Output the (X, Y) coordinate of the center of the cell containing the given text.  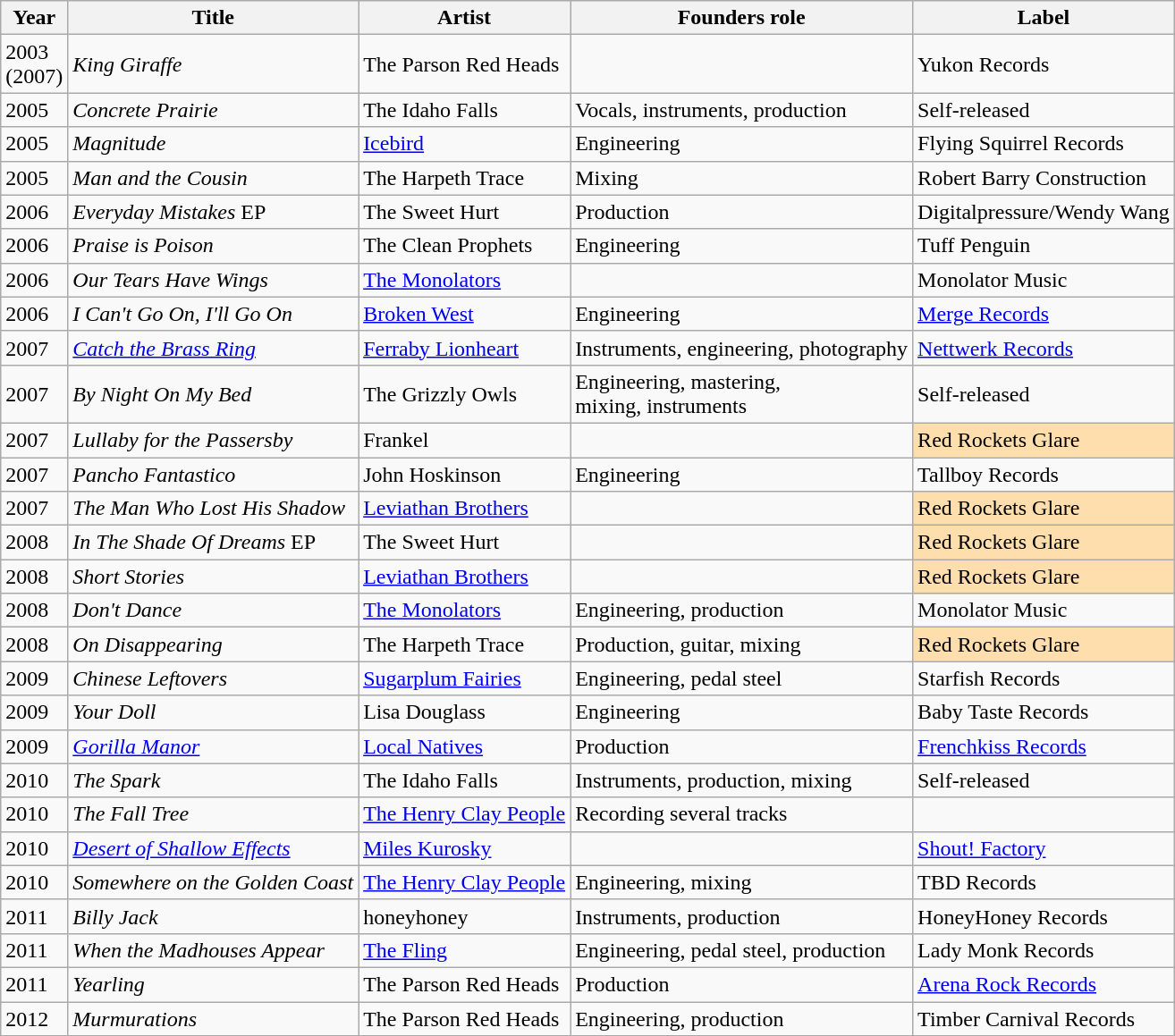
Engineering, mixing (742, 882)
Chinese Leftovers (213, 678)
Murmurations (213, 1018)
In The Shade Of Dreams EP (213, 543)
Tallboy Records (1044, 475)
Instruments, production (742, 916)
Local Natives (465, 746)
Gorilla Manor (213, 746)
Concrete Prairie (213, 110)
2003(2007) (34, 64)
Icebird (465, 144)
Everyday Mistakes EP (213, 212)
Shout! Factory (1044, 848)
Engineering, pedal steel, production (742, 950)
Praise is Poison (213, 246)
Somewhere on the Golden Coast (213, 882)
The Clean Prophets (465, 246)
2012 (34, 1018)
Short Stories (213, 577)
Title (213, 18)
Desert of Shallow Effects (213, 848)
TBD Records (1044, 882)
The Fling (465, 950)
Miles Kurosky (465, 848)
John Hoskinson (465, 475)
Lullaby for the Passersby (213, 440)
Starfish Records (1044, 678)
Founders role (742, 18)
Recording several tracks (742, 814)
Your Doll (213, 712)
Billy Jack (213, 916)
Sugarplum Fairies (465, 678)
Vocals, instruments, production (742, 110)
Tuff Penguin (1044, 246)
honeyhoney (465, 916)
Year (34, 18)
Don't Dance (213, 611)
Our Tears Have Wings (213, 280)
Timber Carnival Records (1044, 1018)
Lisa Douglass (465, 712)
Engineering, mastering, mixing, instruments (742, 393)
Frankel (465, 440)
Merge Records (1044, 314)
Broken West (465, 314)
Lady Monk Records (1044, 950)
Instruments, production, mixing (742, 780)
Instruments, engineering, photography (742, 348)
Frenchkiss Records (1044, 746)
Ferraby Lionheart (465, 348)
Robert Barry Construction (1044, 178)
On Disappearing (213, 644)
Engineering, pedal steel (742, 678)
By Night On My Bed (213, 393)
I Can't Go On, I'll Go On (213, 314)
Man and the Cousin (213, 178)
The Spark (213, 780)
The Fall Tree (213, 814)
Digitalpressure/Wendy Wang (1044, 212)
Yukon Records (1044, 64)
Mixing (742, 178)
King Giraffe (213, 64)
When the Madhouses Appear (213, 950)
Artist (465, 18)
Magnitude (213, 144)
Label (1044, 18)
The Grizzly Owls (465, 393)
Yearling (213, 984)
HoneyHoney Records (1044, 916)
Nettwerk Records (1044, 348)
Arena Rock Records (1044, 984)
The Man Who Lost His Shadow (213, 509)
Production, guitar, mixing (742, 644)
Baby Taste Records (1044, 712)
Catch the Brass Ring (213, 348)
Flying Squirrel Records (1044, 144)
Pancho Fantastico (213, 475)
